Capture the cell that displays the provided text and extract its (x, y) central coordinate. 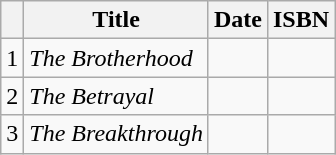
The Brotherhood (116, 58)
Date (238, 20)
The Betrayal (116, 96)
2 (12, 96)
The Breakthrough (116, 134)
Title (116, 20)
1 (12, 58)
ISBN (300, 20)
3 (12, 134)
